For the text-containing cell, return its midpoint in (x, y) coordinate format. 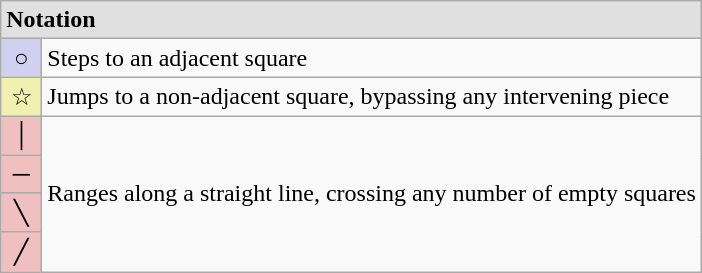
Steps to an adjacent square (372, 58)
Jumps to a non-adjacent square, bypassing any intervening piece (372, 97)
─ (22, 173)
Ranges along a straight line, crossing any number of empty squares (372, 194)
Notation (352, 20)
╱ (22, 252)
○ (22, 58)
☆ (22, 97)
╲ (22, 213)
│ (22, 135)
